Detect which cell encompasses the target text, then output its (x, y) center coordinate. 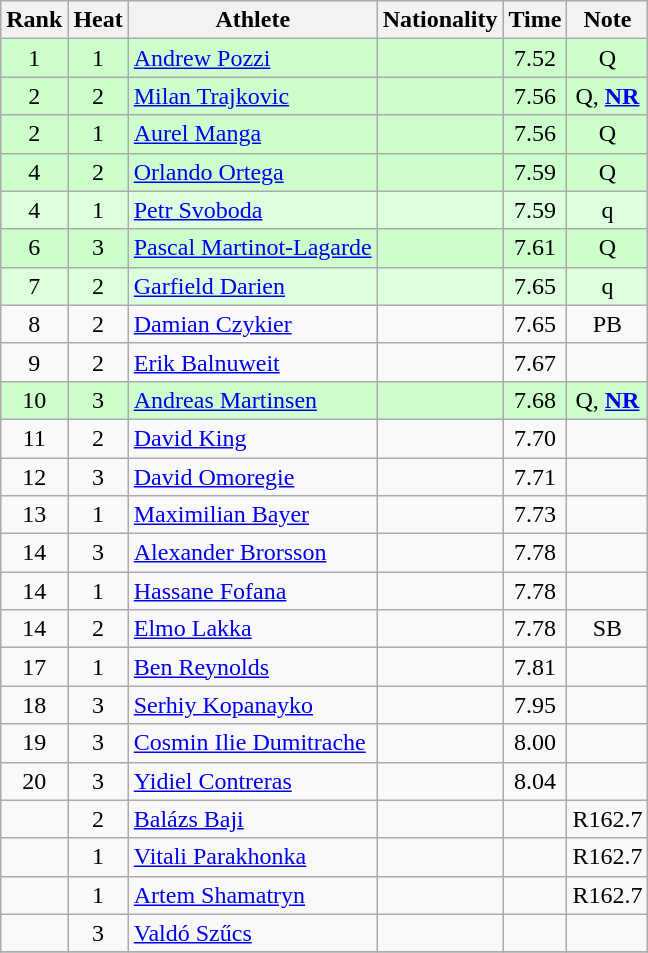
7.95 (535, 705)
20 (34, 781)
Petr Svoboda (252, 210)
Maximilian Bayer (252, 515)
Vitali Parakhonka (252, 857)
17 (34, 667)
Hassane Fofana (252, 591)
David Omoregie (252, 477)
7.61 (535, 248)
Cosmin Ilie Dumitrache (252, 743)
Orlando Ortega (252, 172)
7.70 (535, 438)
18 (34, 705)
David King (252, 438)
SB (608, 629)
7 (34, 286)
Aurel Manga (252, 134)
Heat (98, 20)
10 (34, 400)
Damian Czykier (252, 324)
12 (34, 477)
7.73 (535, 515)
Alexander Brorsson (252, 553)
7.52 (535, 58)
Erik Balnuweit (252, 362)
6 (34, 248)
Andrew Pozzi (252, 58)
PB (608, 324)
8.00 (535, 743)
Andreas Martinsen (252, 400)
Note (608, 20)
Yidiel Contreras (252, 781)
9 (34, 362)
7.81 (535, 667)
Serhiy Kopanayko (252, 705)
Ben Reynolds (252, 667)
Elmo Lakka (252, 629)
8.04 (535, 781)
7.71 (535, 477)
Nationality (440, 20)
Rank (34, 20)
Time (535, 20)
11 (34, 438)
19 (34, 743)
Valdó Szűcs (252, 933)
Balázs Baji (252, 819)
Milan Trajkovic (252, 96)
8 (34, 324)
Artem Shamatryn (252, 895)
7.68 (535, 400)
13 (34, 515)
7.67 (535, 362)
Garfield Darien (252, 286)
Pascal Martinot-Lagarde (252, 248)
Athlete (252, 20)
